Extract the [X, Y] coordinate from the center of the cell holding the provided text.  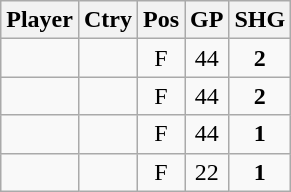
SHG [260, 20]
Ctry [108, 20]
Player [40, 20]
Pos [160, 20]
22 [207, 172]
GP [207, 20]
